Extract the (X, Y) coordinate from the center of the cell holding the provided text.  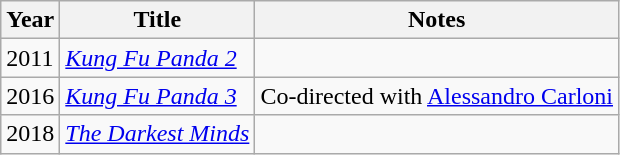
Year (30, 20)
Title (158, 20)
Kung Fu Panda 3 (158, 96)
2016 (30, 96)
2011 (30, 58)
Kung Fu Panda 2 (158, 58)
Co-directed with Alessandro Carloni (437, 96)
Notes (437, 20)
2018 (30, 134)
The Darkest Minds (158, 134)
